Determine the [x, y] coordinate at the center of the cell enclosing the given text.  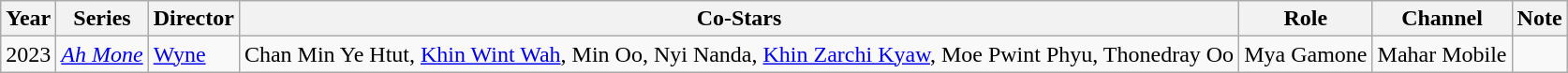
2023 [28, 54]
Director [193, 19]
Note [1540, 19]
Mahar Mobile [1442, 54]
Year [28, 19]
Series [102, 19]
Role [1306, 19]
Co-Stars [738, 19]
Chan Min Ye Htut, Khin Wint Wah, Min Oo, Nyi Nanda, Khin Zarchi Kyaw, Moe Pwint Phyu, Thonedray Oo [738, 54]
Channel [1442, 19]
Mya Gamone [1306, 54]
Wyne [193, 54]
Ah Mone [102, 54]
